Extract the [x, y] coordinate from the center of the cell holding the provided text.  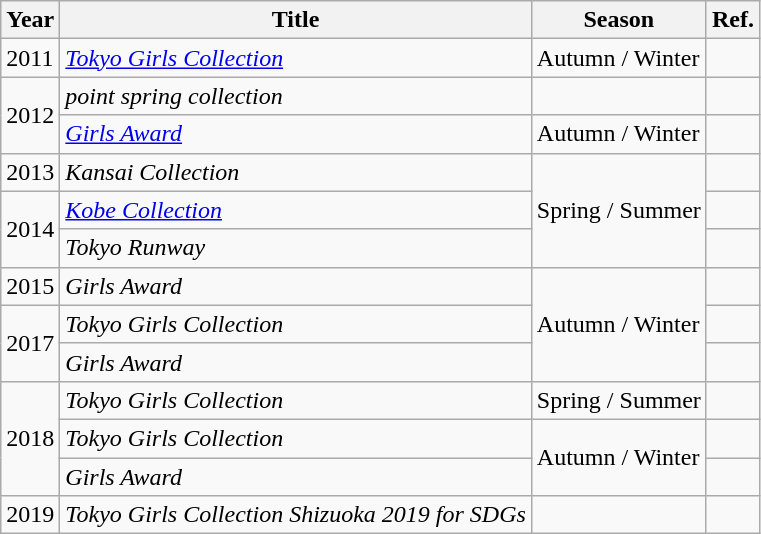
Title [296, 20]
Tokyo Girls Collection Shizuoka 2019 for SDGs [296, 515]
Tokyo Runway [296, 248]
2018 [30, 438]
Year [30, 20]
Ref. [732, 20]
2013 [30, 172]
2011 [30, 58]
2019 [30, 515]
2015 [30, 286]
Kobe Collection [296, 210]
Season [618, 20]
2017 [30, 343]
point spring collection [296, 96]
Kansai Collection [296, 172]
2014 [30, 229]
2012 [30, 115]
